Return [X, Y] of the center of cell containing provided text 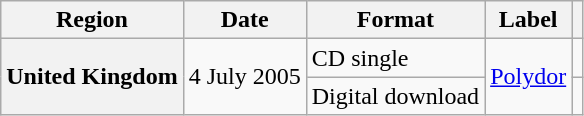
Region [92, 20]
Format [395, 20]
4 July 2005 [244, 77]
Digital download [395, 96]
CD single [395, 58]
Date [244, 20]
Polydor [528, 77]
Label [528, 20]
United Kingdom [92, 77]
